Locate the cell with the specified text and output its (x, y) center coordinate. 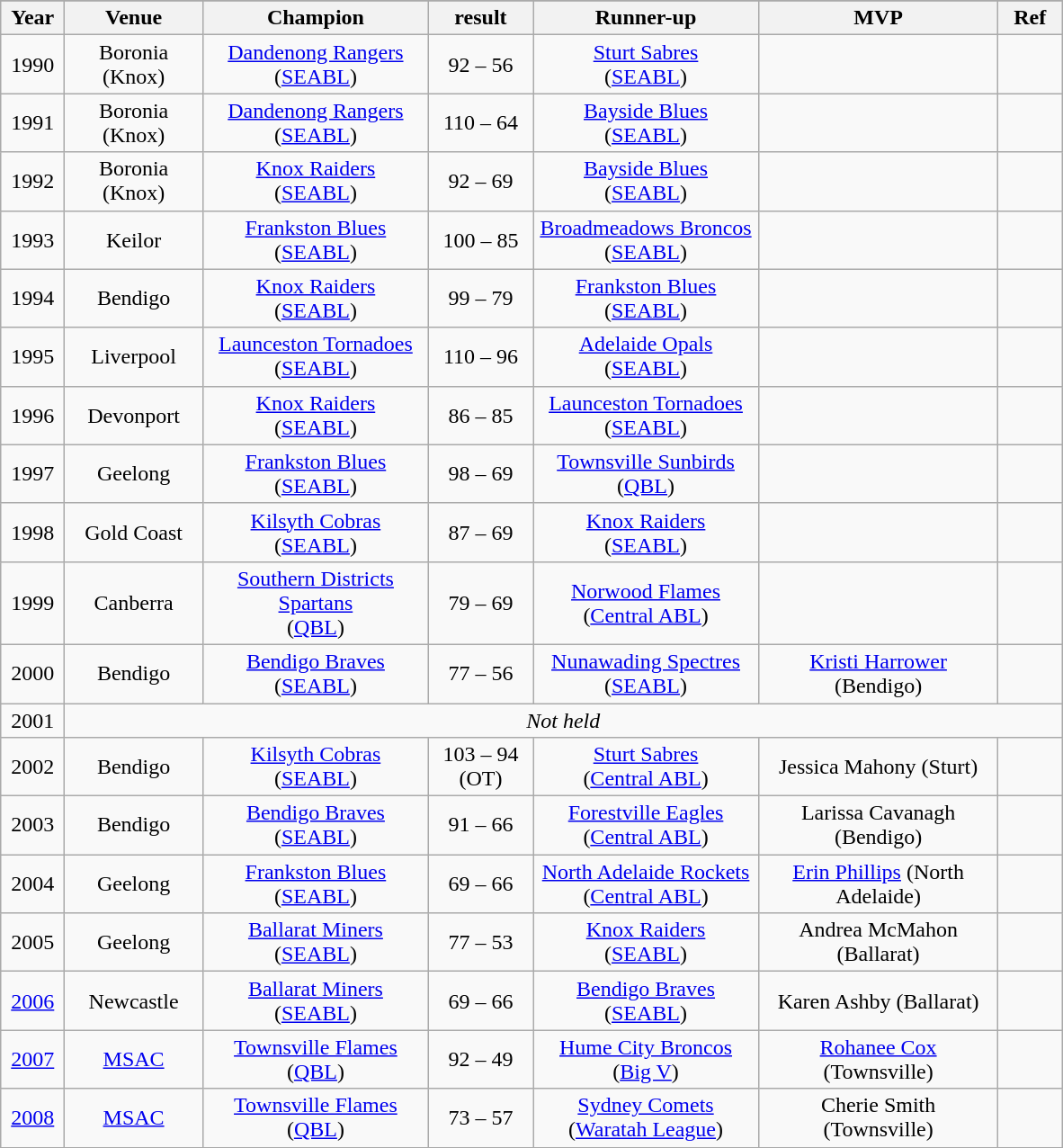
1993 (32, 239)
77 – 56 (480, 673)
1996 (32, 416)
result (480, 18)
Jessica Mahony (Sturt) (879, 767)
100 – 85 (480, 239)
2005 (32, 943)
110 – 96 (480, 356)
Rohanee Cox (Townsville) (879, 1060)
Sturt Sabres(Central ABL) (646, 767)
1991 (32, 122)
Larissa Cavanagh (Bendigo) (879, 826)
Sturt Sabres(SEABL) (646, 65)
Townsville Sunbirds(QBL) (646, 473)
Ref (1031, 18)
Gold Coast (134, 533)
Not held (563, 721)
103 – 94 (OT) (480, 767)
2000 (32, 673)
91 – 66 (480, 826)
Devonport (134, 416)
Karen Ashby (Ballarat) (879, 1000)
2007 (32, 1060)
Forestville Eagles(Central ABL) (646, 826)
Adelaide Opals(SEABL) (646, 356)
Erin Phillips (North Adelaide) (879, 883)
1992 (32, 182)
Kristi Harrower (Bendigo) (879, 673)
87 – 69 (480, 533)
MVP (879, 18)
1997 (32, 473)
1998 (32, 533)
Keilor (134, 239)
Cherie Smith (Townsville) (879, 1117)
1995 (32, 356)
Andrea McMahon (Ballarat) (879, 943)
92 – 56 (480, 65)
98 – 69 (480, 473)
2002 (32, 767)
Newcastle (134, 1000)
Venue (134, 18)
92 – 49 (480, 1060)
86 – 85 (480, 416)
Year (32, 18)
1990 (32, 65)
1999 (32, 603)
92 – 69 (480, 182)
2006 (32, 1000)
2004 (32, 883)
2003 (32, 826)
Nunawading Spectres(SEABL) (646, 673)
Southern Districts Spartans(QBL) (315, 603)
Canberra (134, 603)
2001 (32, 721)
73 – 57 (480, 1117)
99 – 79 (480, 299)
Norwood Flames(Central ABL) (646, 603)
Champion (315, 18)
2008 (32, 1117)
1994 (32, 299)
79 – 69 (480, 603)
77 – 53 (480, 943)
North Adelaide Rockets(Central ABL) (646, 883)
Broadmeadows Broncos(SEABL) (646, 239)
Runner-up (646, 18)
Sydney Comets(Waratah League) (646, 1117)
Liverpool (134, 356)
Hume City Broncos(Big V) (646, 1060)
110 – 64 (480, 122)
